Search for the cell housing the specified text and yield its [X, Y] center coordinate. 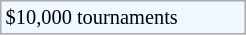
$10,000 tournaments [124, 17]
